Search for the cell housing the specified text and yield its [X, Y] center coordinate. 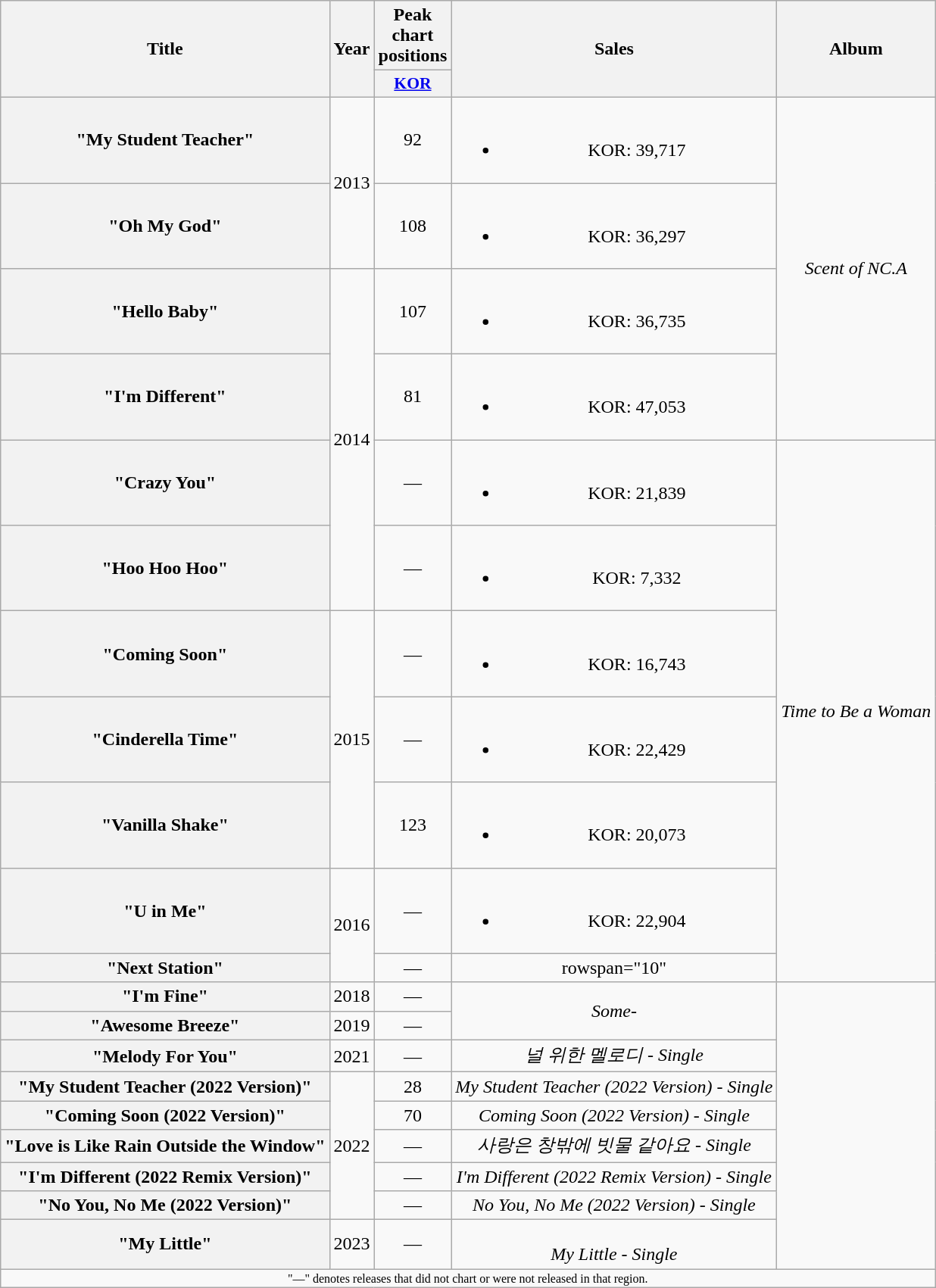
Year [351, 49]
"Hello Baby" [165, 312]
널 위한 멜로디 - Single [614, 1056]
"Melody For You" [165, 1056]
My Little - Single [614, 1245]
28 [413, 1087]
Album [856, 49]
KOR: 16,743 [614, 654]
"Hoo Hoo Hoo" [165, 568]
KOR: 20,073 [614, 825]
2022 [351, 1146]
KOR: 21,839 [614, 483]
Scent of NC.A [856, 268]
2021 [351, 1056]
"Coming Soon (2022 Version)" [165, 1115]
"My Student Teacher (2022 Version)" [165, 1087]
92 [413, 139]
Some- [614, 1011]
"No You, No Me (2022 Version)" [165, 1205]
"Vanilla Shake" [165, 825]
"Crazy You" [165, 483]
"Oh My God" [165, 226]
I'm Different (2022 Remix Version) - Single [614, 1176]
KOR: 7,332 [614, 568]
2016 [351, 925]
108 [413, 226]
Title [165, 49]
"Love is Like Rain Outside the Window" [165, 1146]
"My Student Teacher" [165, 139]
KOR: 36,735 [614, 312]
Coming Soon (2022 Version) - Single [614, 1115]
2015 [351, 739]
"Coming Soon" [165, 654]
2013 [351, 182]
70 [413, 1115]
My Student Teacher (2022 Version) - Single [614, 1087]
2014 [351, 440]
"Cinderella Time" [165, 739]
KOR: 47,053 [614, 397]
Time to Be a Woman [856, 711]
Sales [614, 49]
No You, No Me (2022 Version) - Single [614, 1205]
107 [413, 312]
"U in Me" [165, 910]
"Next Station" [165, 968]
81 [413, 397]
"I'm Different" [165, 397]
KOR: 39,717 [614, 139]
"My Little" [165, 1245]
사랑은 창밖에 빗물 같아요 - Single [614, 1146]
"Awesome Breeze" [165, 1025]
"—" denotes releases that did not chart or were not released in that region. [468, 1278]
KOR [413, 84]
123 [413, 825]
KOR: 22,429 [614, 739]
2018 [351, 996]
KOR: 22,904 [614, 910]
Peak chart positions [413, 36]
"I'm Different (2022 Remix Version)" [165, 1176]
2019 [351, 1025]
"I'm Fine" [165, 996]
2023 [351, 1245]
rowspan="10" [614, 968]
KOR: 36,297 [614, 226]
